Pinpoint the cell where the given text exists, returning its (x, y) midpoint coordinate. 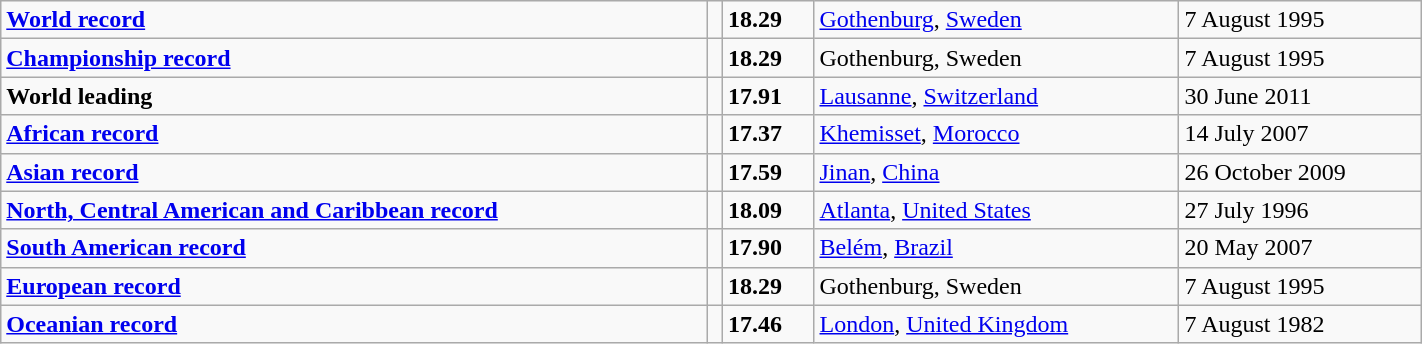
London, United Kingdom (996, 324)
Oceanian record (354, 324)
Asian record (354, 172)
17.37 (768, 134)
18.09 (768, 210)
30 June 2011 (1300, 96)
South American record (354, 248)
Jinan, China (996, 172)
20 May 2007 (1300, 248)
26 October 2009 (1300, 172)
17.59 (768, 172)
World record (354, 20)
7 August 1982 (1300, 324)
17.46 (768, 324)
14 July 2007 (1300, 134)
27 July 1996 (1300, 210)
North, Central American and Caribbean record (354, 210)
World leading (354, 96)
Championship record (354, 58)
Atlanta, United States (996, 210)
European record (354, 286)
Belém, Brazil (996, 248)
17.90 (768, 248)
Khemisset, Morocco (996, 134)
Lausanne, Switzerland (996, 96)
African record (354, 134)
17.91 (768, 96)
